Output the (x, y) coordinate of the center of the cell containing the given text.  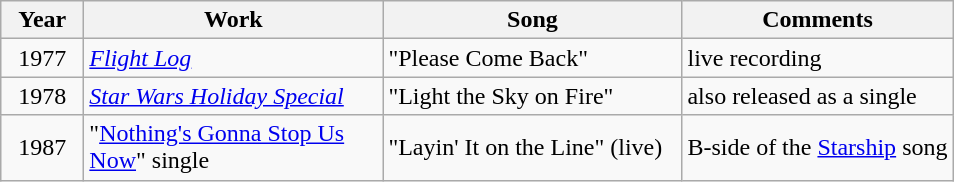
Song (532, 20)
live recording (818, 58)
B-side of the Starship song (818, 148)
Flight Log (234, 58)
Comments (818, 20)
"Please Come Back" (532, 58)
1987 (42, 148)
"Nothing's Gonna Stop Us Now" single (234, 148)
1977 (42, 58)
"Light the Sky on Fire" (532, 96)
1978 (42, 96)
Work (234, 20)
Star Wars Holiday Special (234, 96)
"Layin' It on the Line" (live) (532, 148)
Year (42, 20)
also released as a single (818, 96)
